Detect which cell encompasses the target text, then output its (X, Y) center coordinate. 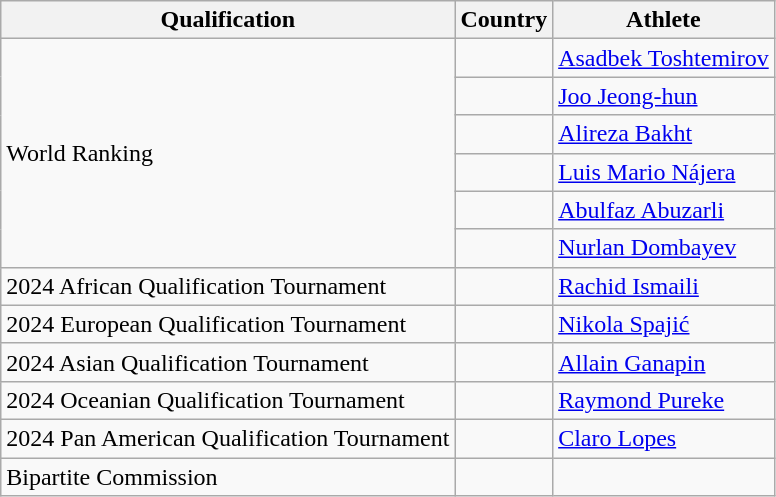
Bipartite Commission (228, 477)
2024 African Qualification Tournament (228, 286)
Luis Mario Nájera (664, 172)
Qualification (228, 20)
Country (504, 20)
Alireza Bakht (664, 134)
Claro Lopes (664, 438)
Allain Ganapin (664, 362)
Nikola Spajić (664, 324)
2024 European Qualification Tournament (228, 324)
Joo Jeong-hun (664, 96)
Abulfaz Abuzarli (664, 210)
Athlete (664, 20)
Asadbek Toshtemirov (664, 58)
2024 Pan American Qualification Tournament (228, 438)
2024 Asian Qualification Tournament (228, 362)
Nurlan Dombayev (664, 248)
2024 Oceanian Qualification Tournament (228, 400)
Raymond Pureke (664, 400)
World Ranking (228, 153)
Rachid Ismaili (664, 286)
